Pinpoint the cell where the given text exists, returning its [x, y] midpoint coordinate. 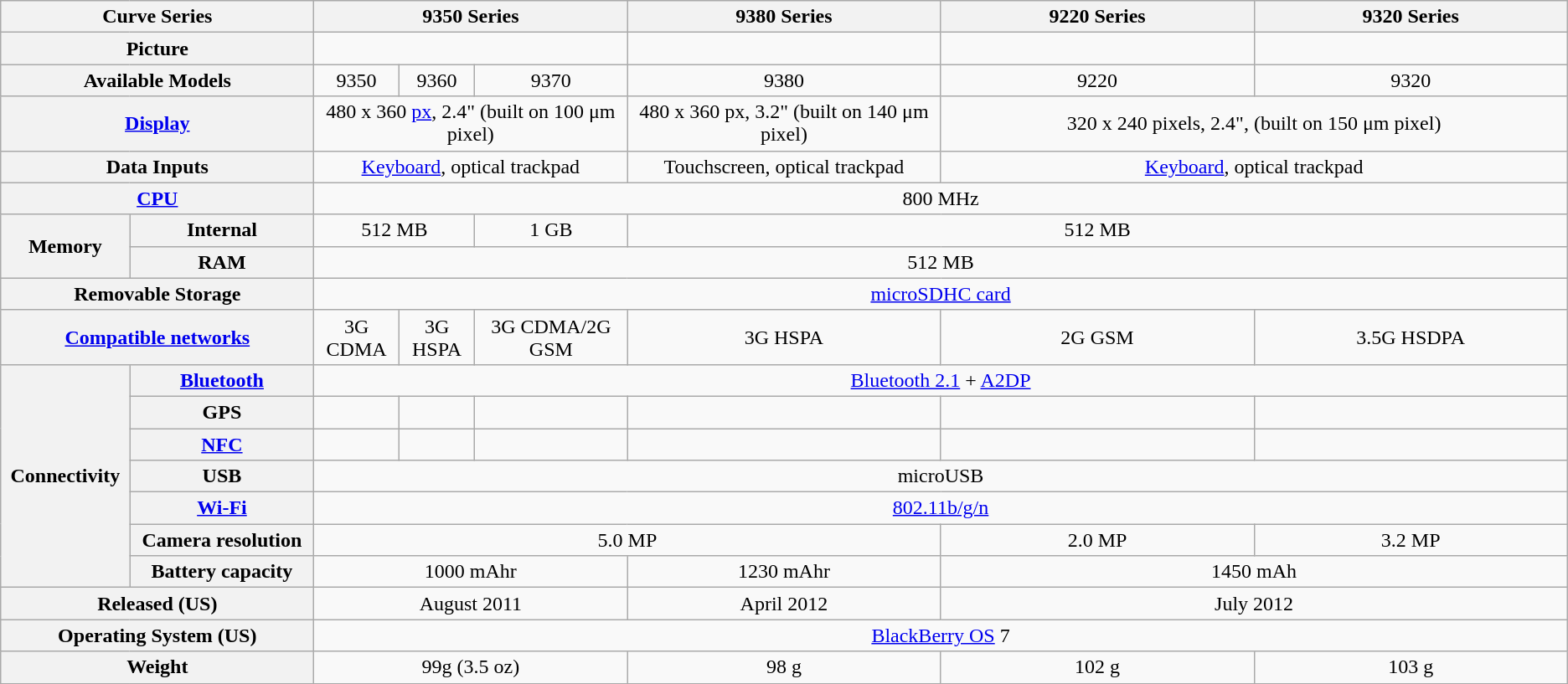
320 x 240 pixels, 2.4", (built on 150 μm pixel) [1254, 124]
Internal [222, 230]
microUSB [941, 476]
Operating System (US) [157, 635]
CPU [157, 198]
Bluetooth [222, 380]
2.0 MP [1097, 540]
480 x 360 px, 3.2" (built on 140 μm pixel) [784, 124]
800 MHz [941, 198]
August 2011 [471, 604]
9320 Series [1411, 17]
Data Inputs [157, 167]
1450 mAh [1254, 572]
9380 Series [784, 17]
Wi-Fi [222, 508]
9350 Series [471, 17]
NFC [222, 445]
9350 [357, 80]
July 2012 [1254, 604]
98 g [784, 667]
9360 [436, 80]
microSDHC card [941, 294]
Battery capacity [222, 572]
Camera resolution [222, 540]
99g (3.5 oz) [471, 667]
Bluetooth 2.1 + A2DP [941, 380]
RAM [222, 262]
3G CDMA [357, 337]
Connectivity [65, 476]
Available Models [157, 80]
GPS [222, 412]
1230 mAhr [784, 572]
9220 Series [1097, 17]
Display [157, 124]
Weight [157, 667]
802.11b/g/n [941, 508]
480 x 360 px, 2.4" (built on 100 μm pixel) [471, 124]
USB [222, 476]
Touchscreen, optical trackpad [784, 167]
3.5G HSDPA [1411, 337]
Removable Storage [157, 294]
3G CDMA/2G GSM [551, 337]
BlackBerry OS 7 [941, 635]
April 2012 [784, 604]
103 g [1411, 667]
Memory [65, 246]
9380 [784, 80]
9320 [1411, 80]
Compatible networks [157, 337]
9220 [1097, 80]
Released (US) [157, 604]
Picture [157, 49]
3.2 MP [1411, 540]
9370 [551, 80]
1 GB [551, 230]
102 g [1097, 667]
5.0 MP [627, 540]
1000 mAhr [471, 572]
Curve Series [157, 17]
2G GSM [1097, 337]
